Search for the cell housing the specified text and yield its [x, y] center coordinate. 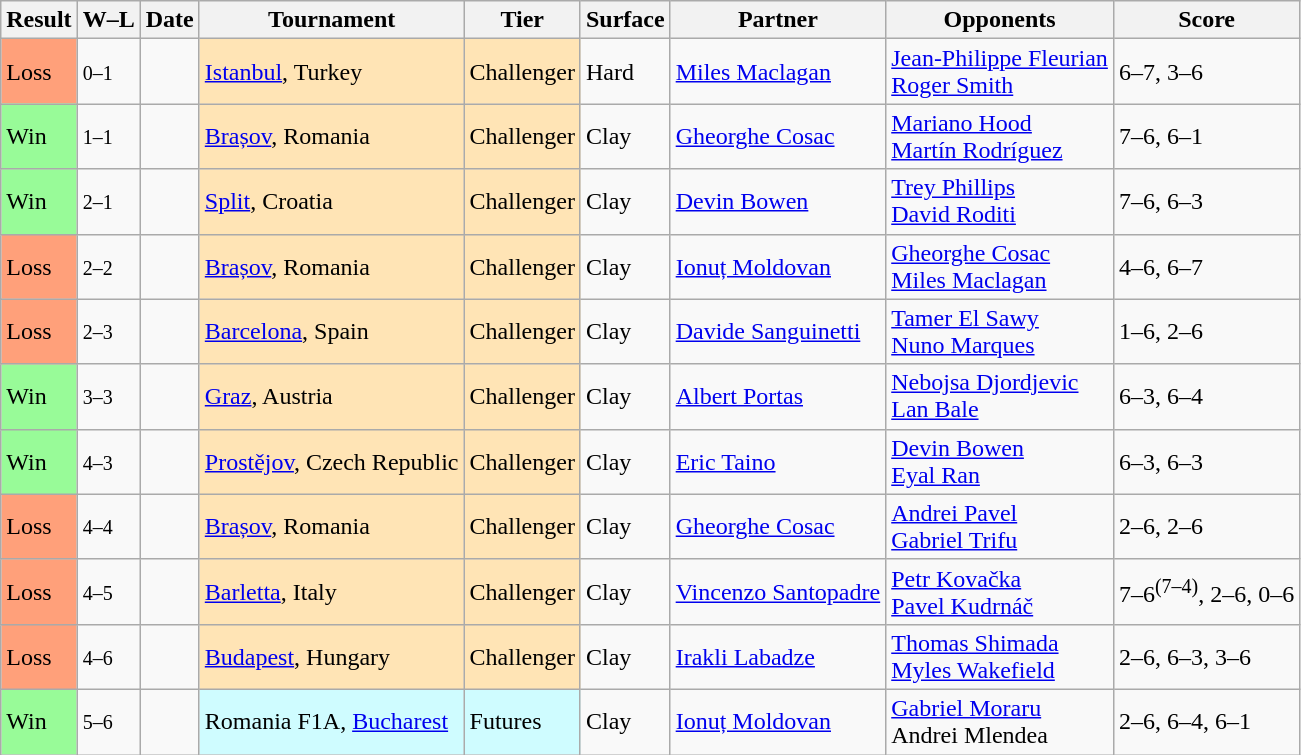
Tamer El Sawy Nuno Marques [1000, 332]
Vincenzo Santopadre [778, 592]
Barcelona, Spain [332, 332]
2–6, 6–3, 3–6 [1206, 656]
Romania F1A, Bucharest [332, 722]
Opponents [1000, 20]
6–3, 6–3 [1206, 462]
2–1 [108, 202]
2–2 [108, 266]
7–6, 6–3 [1206, 202]
Surface [625, 20]
Devin Bowen [778, 202]
Trey Phillips David Roditi [1000, 202]
6–7, 3–6 [1206, 72]
4–6, 6–7 [1206, 266]
Partner [778, 20]
2–6, 6–4, 6–1 [1206, 722]
5–6 [108, 722]
Mariano Hood Martín Rodríguez [1000, 136]
Andrei Pavel Gabriel Trifu [1000, 526]
Prostějov, Czech Republic [332, 462]
Date [170, 20]
Jean-Philippe Fleurian Roger Smith [1000, 72]
Devin Bowen Eyal Ran [1000, 462]
Petr Kovačka Pavel Kudrnáč [1000, 592]
Futures [522, 722]
Gheorghe Cosac Miles Maclagan [1000, 266]
2–3 [108, 332]
6–3, 6–4 [1206, 396]
4–4 [108, 526]
2–6, 2–6 [1206, 526]
0–1 [108, 72]
Nebojsa Djordjevic Lan Bale [1000, 396]
Result [39, 20]
Eric Taino [778, 462]
W–L [108, 20]
Albert Portas [778, 396]
4–6 [108, 656]
1–6, 2–6 [1206, 332]
4–5 [108, 592]
Barletta, Italy [332, 592]
7–6, 6–1 [1206, 136]
Gabriel Moraru Andrei Mlendea [1000, 722]
Graz, Austria [332, 396]
Score [1206, 20]
Tier [522, 20]
Split, Croatia [332, 202]
Tournament [332, 20]
Irakli Labadze [778, 656]
Budapest, Hungary [332, 656]
7–6(7–4), 2–6, 0–6 [1206, 592]
Hard [625, 72]
Miles Maclagan [778, 72]
Davide Sanguinetti [778, 332]
1–1 [108, 136]
4–3 [108, 462]
3–3 [108, 396]
Thomas Shimada Myles Wakefield [1000, 656]
Istanbul, Turkey [332, 72]
